Identify which cell holds the provided text, then report its (X, Y) central coordinate. 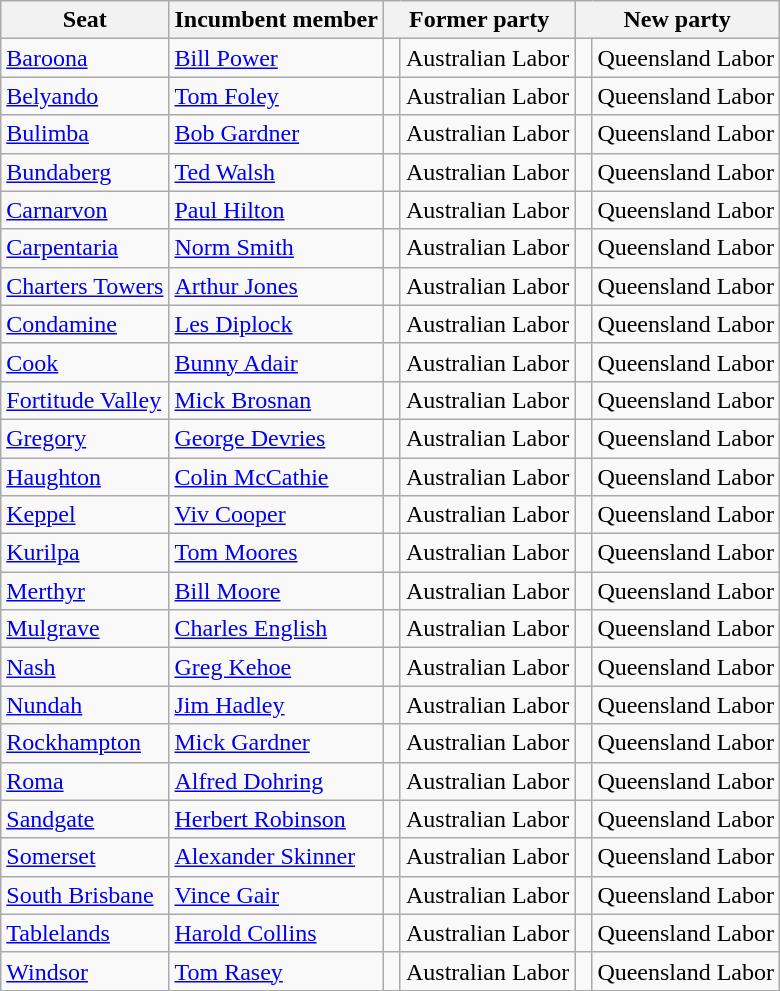
Kurilpa (85, 553)
Roma (85, 781)
Condamine (85, 324)
Norm Smith (276, 248)
Ted Walsh (276, 172)
Alfred Dohring (276, 781)
Tablelands (85, 933)
Greg Kehoe (276, 667)
Viv Cooper (276, 515)
Gregory (85, 438)
Charles English (276, 629)
Incumbent member (276, 20)
Arthur Jones (276, 286)
Nash (85, 667)
Harold Collins (276, 933)
Former party (478, 20)
Haughton (85, 477)
Fortitude Valley (85, 400)
Vince Gair (276, 895)
Tom Moores (276, 553)
Somerset (85, 857)
Rockhampton (85, 743)
Cook (85, 362)
Bob Gardner (276, 134)
Bunny Adair (276, 362)
Tom Foley (276, 96)
Les Diplock (276, 324)
Windsor (85, 971)
Merthyr (85, 591)
Herbert Robinson (276, 819)
Jim Hadley (276, 705)
Paul Hilton (276, 210)
Mulgrave (85, 629)
Colin McCathie (276, 477)
Seat (85, 20)
Sandgate (85, 819)
Bill Moore (276, 591)
Carpentaria (85, 248)
Tom Rasey (276, 971)
Carnarvon (85, 210)
Baroona (85, 58)
George Devries (276, 438)
Bundaberg (85, 172)
Mick Brosnan (276, 400)
Bill Power (276, 58)
South Brisbane (85, 895)
Charters Towers (85, 286)
Alexander Skinner (276, 857)
Keppel (85, 515)
Bulimba (85, 134)
Belyando (85, 96)
Nundah (85, 705)
New party (678, 20)
Mick Gardner (276, 743)
